Provide the [X, Y] coordinate of the cell's center where the given text is located.  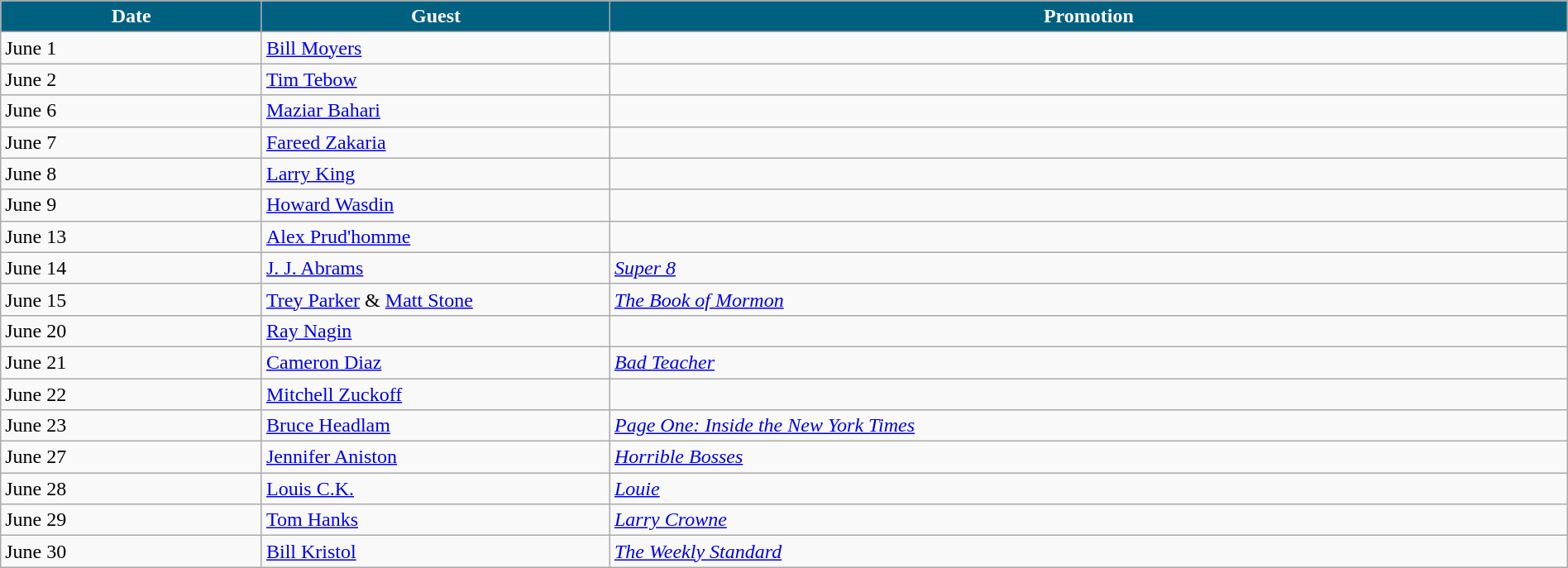
June 2 [131, 79]
June 6 [131, 111]
Larry Crowne [1088, 520]
June 1 [131, 48]
Super 8 [1088, 268]
Larry King [435, 174]
June 14 [131, 268]
Howard Wasdin [435, 205]
June 22 [131, 394]
June 28 [131, 489]
June 20 [131, 331]
June 21 [131, 362]
Ray Nagin [435, 331]
Tim Tebow [435, 79]
The Book of Mormon [1088, 299]
Tom Hanks [435, 520]
Guest [435, 17]
June 13 [131, 236]
June 8 [131, 174]
Promotion [1088, 17]
June 30 [131, 551]
J. J. Abrams [435, 268]
Trey Parker & Matt Stone [435, 299]
Date [131, 17]
Horrible Bosses [1088, 457]
June 29 [131, 520]
June 15 [131, 299]
Bill Moyers [435, 48]
Alex Prud'homme [435, 236]
Mitchell Zuckoff [435, 394]
Louie [1088, 489]
Cameron Diaz [435, 362]
Louis C.K. [435, 489]
June 23 [131, 426]
Jennifer Aniston [435, 457]
June 27 [131, 457]
June 7 [131, 142]
Page One: Inside the New York Times [1088, 426]
Bad Teacher [1088, 362]
Fareed Zakaria [435, 142]
Bruce Headlam [435, 426]
June 9 [131, 205]
Maziar Bahari [435, 111]
The Weekly Standard [1088, 551]
Bill Kristol [435, 551]
